Output the (x, y) coordinate of the center of the cell containing the given text.  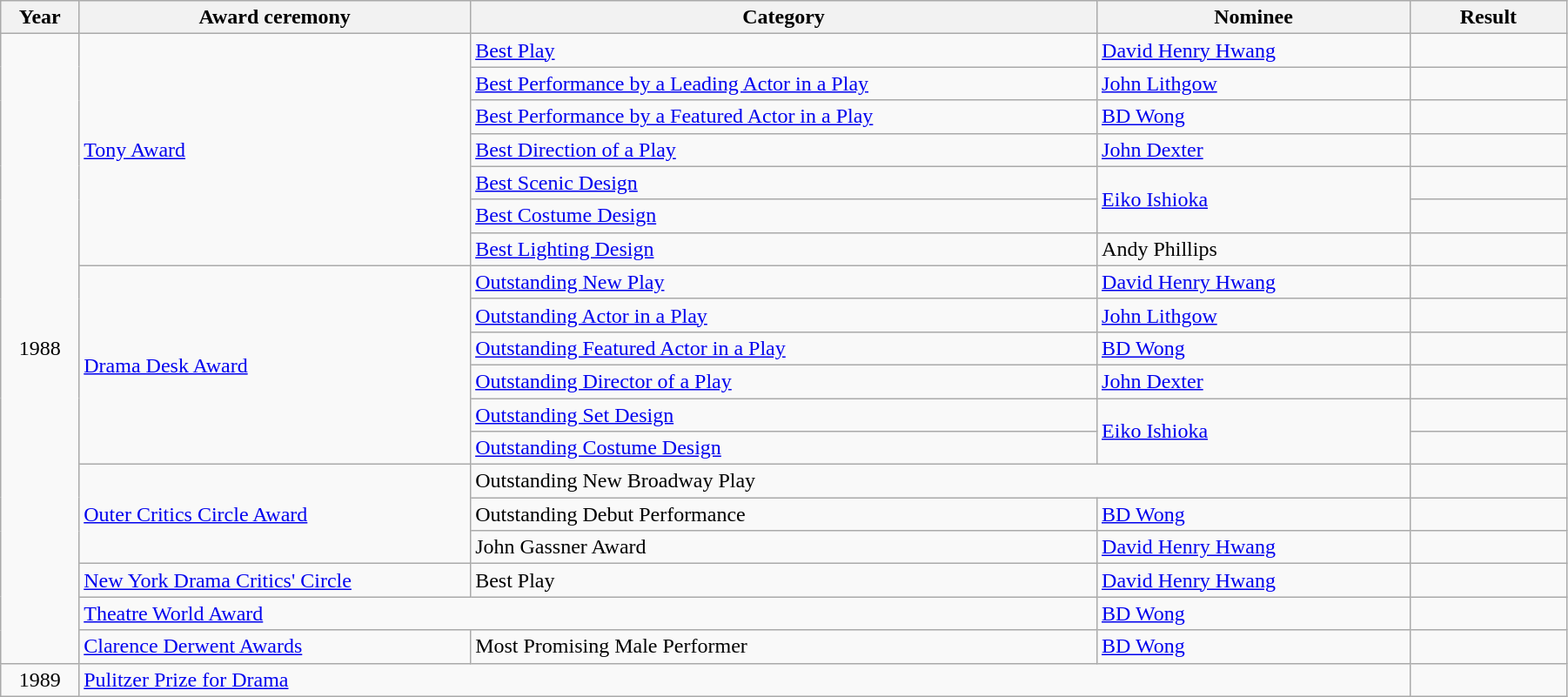
Result (1488, 17)
New York Drama Critics' Circle (275, 580)
Best Scenic Design (784, 183)
Best Lighting Design (784, 249)
Best Performance by a Featured Actor in a Play (784, 117)
Tony Award (275, 150)
Outstanding New Play (784, 282)
Clarence Derwent Awards (275, 647)
Best Performance by a Leading Actor in a Play (784, 84)
Year (40, 17)
Outstanding Debut Performance (784, 514)
Award ceremony (275, 17)
Most Promising Male Performer (784, 647)
1989 (40, 680)
Outstanding Featured Actor in a Play (784, 348)
1988 (40, 348)
Outstanding Costume Design (784, 448)
Outstanding Director of a Play (784, 381)
John Gassner Award (784, 547)
Best Costume Design (784, 216)
Nominee (1254, 17)
Outer Critics Circle Award (275, 514)
Outstanding New Broadway Play (941, 481)
Pulitzer Prize for Drama (745, 680)
Theatre World Award (588, 613)
Drama Desk Award (275, 365)
Andy Phillips (1254, 249)
Outstanding Set Design (784, 415)
Best Direction of a Play (784, 150)
Outstanding Actor in a Play (784, 315)
Category (784, 17)
